Output the [X, Y] coordinate of the center of the cell containing the given text.  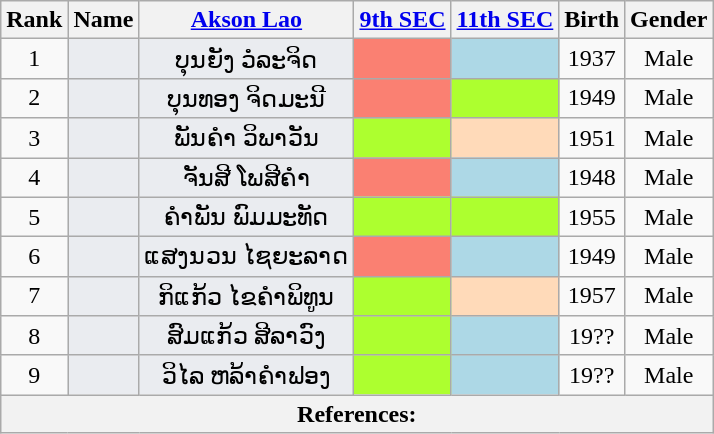
ບຸນທອງ ຈິດມະນີ [246, 98]
4 [34, 178]
8 [34, 336]
1 [34, 59]
ວິໄລ ຫລ້າຄຳຟອງ [246, 375]
ຈັນສີ ໂພສີຄຳ [246, 178]
9 [34, 375]
ສົມແກ້ວ ສີລາວົງ [246, 336]
7 [34, 296]
1955 [592, 217]
6 [34, 257]
References: [357, 414]
3 [34, 138]
1948 [592, 178]
1951 [592, 138]
Rank [34, 20]
11th SEC [505, 20]
Name [104, 20]
Birth [592, 20]
Gender [669, 20]
5 [34, 217]
9th SEC [402, 20]
1957 [592, 296]
1937 [592, 59]
ແສງນວນ ໄຊຍະລາດ [246, 257]
ຄຳພັນ ພົມມະທັດ [246, 217]
ພັນຄຳ ວິພາວັນ [246, 138]
Akson Lao [246, 20]
ບຸນຍັງ ວໍລະຈິດ [246, 59]
2 [34, 98]
ກິແກ້ວ ໄຂຄຳພິທູນ [246, 296]
